Determine the (X, Y) coordinate at the center of the cell enclosing the given text.  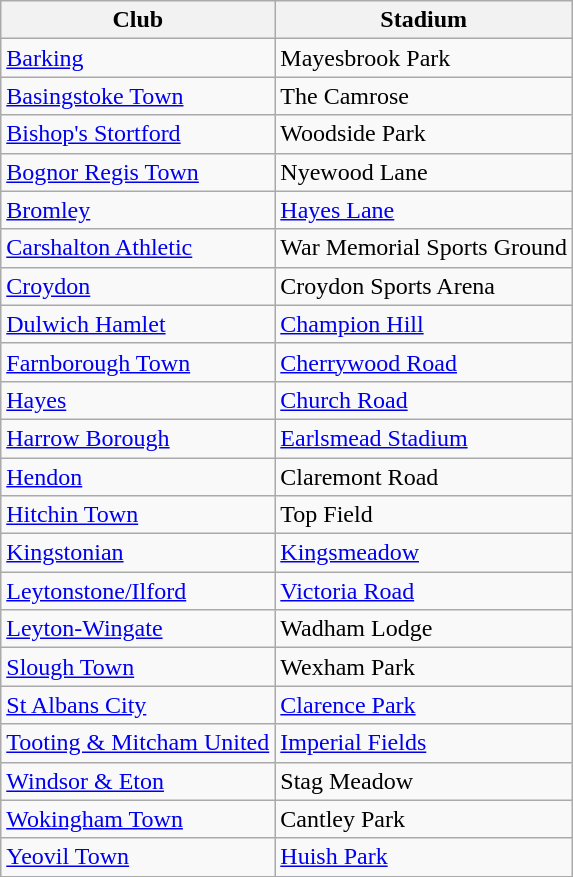
Hendon (138, 477)
Kingsmeadow (424, 553)
Farnborough Town (138, 362)
Leyton-Wingate (138, 629)
Barking (138, 58)
Dulwich Hamlet (138, 324)
Huish Park (424, 857)
St Albans City (138, 705)
Wadham Lodge (424, 629)
Leytonstone/Ilford (138, 591)
Hayes (138, 400)
Earlsmead Stadium (424, 438)
Hitchin Town (138, 515)
Clarence Park (424, 705)
Slough Town (138, 667)
Nyewood Lane (424, 172)
Cherrywood Road (424, 362)
Carshalton Athletic (138, 248)
Basingstoke Town (138, 96)
Champion Hill (424, 324)
Wexham Park (424, 667)
Hayes Lane (424, 210)
Kingstonian (138, 553)
Yeovil Town (138, 857)
Windsor & Eton (138, 781)
Church Road (424, 400)
Imperial Fields (424, 743)
Bishop's Stortford (138, 134)
Wokingham Town (138, 819)
Top Field (424, 515)
Victoria Road (424, 591)
Bromley (138, 210)
Stadium (424, 20)
Bognor Regis Town (138, 172)
Stag Meadow (424, 781)
Croydon (138, 286)
Tooting & Mitcham United (138, 743)
Harrow Borough (138, 438)
Croydon Sports Arena (424, 286)
Club (138, 20)
Woodside Park (424, 134)
Cantley Park (424, 819)
Claremont Road (424, 477)
War Memorial Sports Ground (424, 248)
Mayesbrook Park (424, 58)
The Camrose (424, 96)
